Detect which cell encompasses the target text, then output its [x, y] center coordinate. 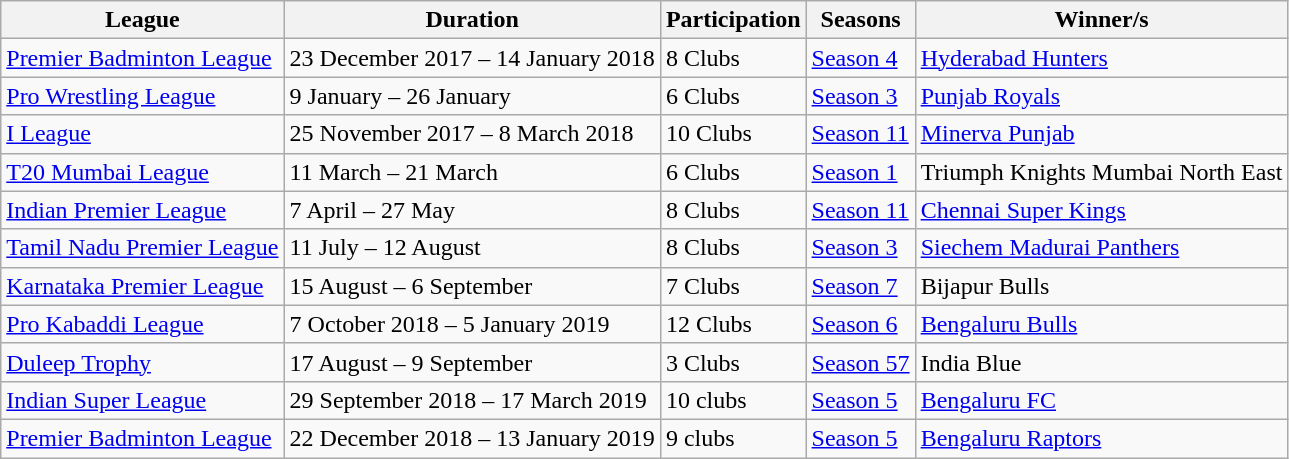
Season 1 [860, 172]
29 September 2018 – 17 March 2019 [472, 400]
10 Clubs [733, 134]
22 December 2018 – 13 January 2019 [472, 438]
Bijapur Bulls [1102, 286]
Indian Super League [142, 400]
Pro Wrestling League [142, 96]
12 Clubs [733, 324]
Hyderabad Hunters [1102, 58]
Chennai Super Kings [1102, 210]
11 July – 12 August [472, 248]
25 November 2017 – 8 March 2018 [472, 134]
Seasons [860, 20]
Season 4 [860, 58]
10 clubs [733, 400]
3 Clubs [733, 362]
Bengaluru Raptors [1102, 438]
Season 6 [860, 324]
7 Clubs [733, 286]
Indian Premier League [142, 210]
Participation [733, 20]
11 March – 21 March [472, 172]
Winner/s [1102, 20]
7 April – 27 May [472, 210]
15 August – 6 September [472, 286]
Tamil Nadu Premier League [142, 248]
9 clubs [733, 438]
Duleep Trophy [142, 362]
23 December 2017 – 14 January 2018 [472, 58]
India Blue [1102, 362]
Triumph Knights Mumbai North East [1102, 172]
Minerva Punjab [1102, 134]
League [142, 20]
7 October 2018 – 5 January 2019 [472, 324]
Siechem Madurai Panthers [1102, 248]
9 January – 26 January [472, 96]
Duration [472, 20]
Karnataka Premier League [142, 286]
Pro Kabaddi League [142, 324]
I League [142, 134]
Bengaluru FC [1102, 400]
Bengaluru Bulls [1102, 324]
T20 Mumbai League [142, 172]
Season 7 [860, 286]
Season 57 [860, 362]
Punjab Royals [1102, 96]
17 August – 9 September [472, 362]
